From the cell containing the given text, extract its center point as (x, y) coordinate. 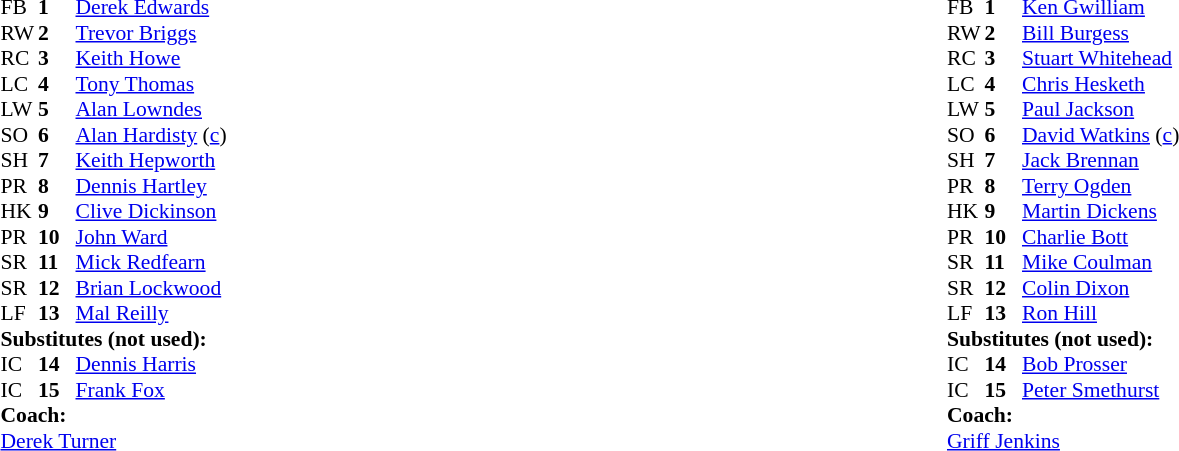
Stuart Whitehead (1100, 59)
Trevor Briggs (152, 33)
Colin Dixon (1100, 288)
Ron Hill (1100, 313)
Paul Jackson (1100, 109)
Mick Redfearn (152, 263)
Alan Lowndes (152, 109)
Chris Hesketh (1100, 84)
Bob Prosser (1100, 365)
Mal Reilly (152, 313)
Dennis Harris (152, 365)
Alan Hardisty (c) (152, 135)
John Ward (152, 237)
Martin Dickens (1100, 211)
David Watkins (c) (1100, 135)
Peter Smethurst (1100, 390)
Keith Howe (152, 59)
Keith Hepworth (152, 161)
Jack Brennan (1100, 161)
Bill Burgess (1100, 33)
Mike Coulman (1100, 263)
Clive Dickinson (152, 211)
Terry Ogden (1100, 186)
Charlie Bott (1100, 237)
Dennis Hartley (152, 186)
Brian Lockwood (152, 288)
Tony Thomas (152, 84)
Frank Fox (152, 390)
